Pinpoint the cell where the given text exists, returning its [x, y] midpoint coordinate. 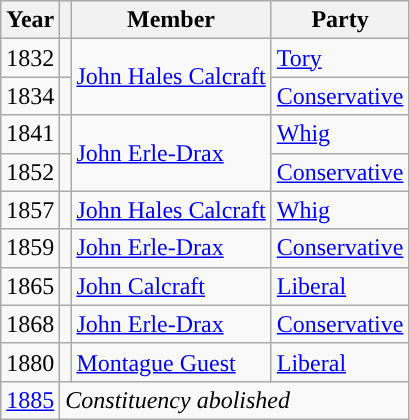
1880 [30, 362]
1857 [30, 210]
1885 [30, 400]
Tory [340, 58]
1868 [30, 324]
Constituency abolished [234, 400]
1832 [30, 58]
John Calcraft [171, 286]
1859 [30, 248]
Year [30, 20]
Member [171, 20]
1834 [30, 96]
Party [340, 20]
1852 [30, 172]
1841 [30, 134]
Montague Guest [171, 362]
1865 [30, 286]
